Capture the cell that displays the provided text and extract its [x, y] central coordinate. 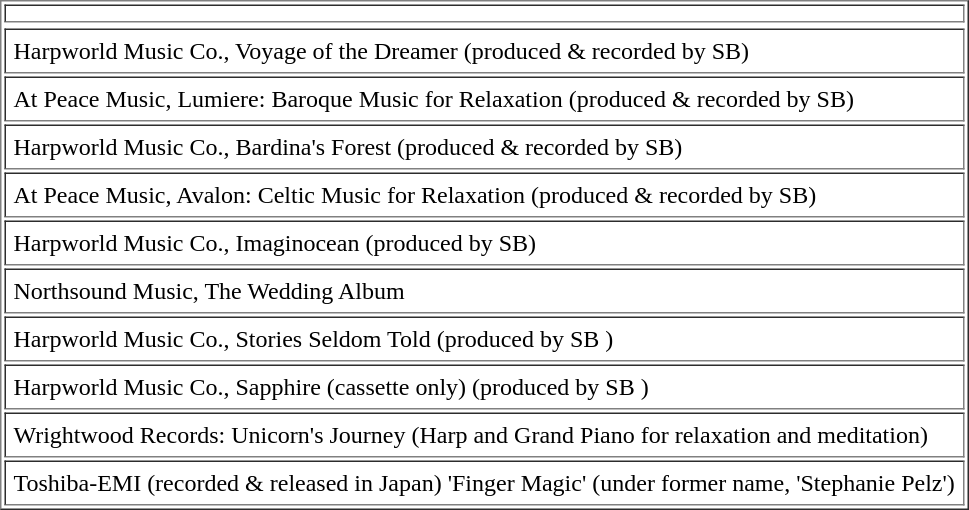
At Peace Music, Avalon: Celtic Music for Relaxation (produced & recorded by SB) [484, 194]
Toshiba-EMI (recorded & released in Japan) 'Finger Magic' (under former name, 'Stephanie Pelz') [484, 482]
Harpworld Music Co., Stories Seldom Told (produced by SB ) [484, 338]
Harpworld Music Co., Bardina's Forest (produced & recorded by SB) [484, 146]
Harpworld Music Co., Imaginocean (produced by SB) [484, 242]
Harpworld Music Co., Sapphire (cassette only) (produced by SB ) [484, 386]
Harpworld Music Co., Voyage of the Dreamer (produced & recorded by SB) [484, 50]
Wrightwood Records: Unicorn's Journey (Harp and Grand Piano for relaxation and meditation) [484, 434]
At Peace Music, Lumiere: Baroque Music for Relaxation (produced & recorded by SB) [484, 98]
Northsound Music, The Wedding Album [484, 290]
